Provide the [X, Y] coordinate of the cell's center where the given text is located.  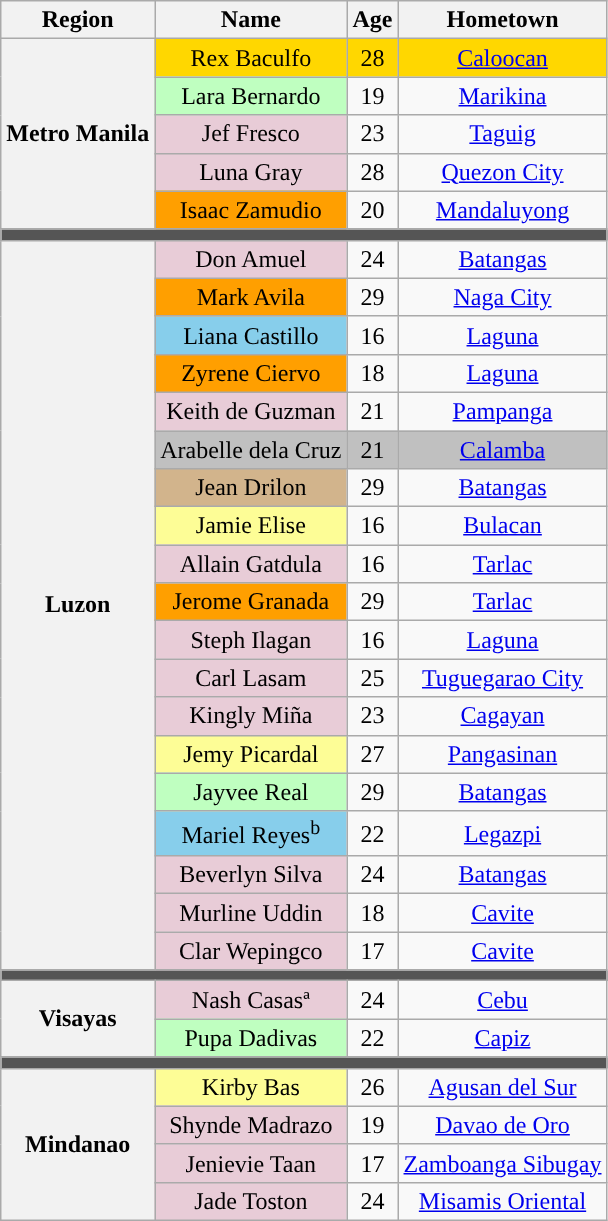
25 [372, 678]
Quezon City [502, 172]
Mark Avila [251, 297]
Zyrene Ciervo [251, 373]
Carl Lasam [251, 678]
Kingly Miña [251, 716]
Age [372, 20]
Clar Wepingco [251, 951]
Steph Ilagan [251, 640]
Keith de Guzman [251, 411]
Don Amuel [251, 259]
Jef Fresco [251, 134]
Tuguegarao City [502, 678]
Jenievie Taan [251, 1163]
Jayvee Real [251, 792]
Jemy Picardal [251, 754]
Agusan del Sur [502, 1087]
Naga City [502, 297]
Bulacan [502, 526]
Mandaluyong [502, 210]
Cebu [502, 1000]
Metro Manila [78, 134]
Cagayan [502, 716]
Beverlyn Silva [251, 875]
20 [372, 210]
Pampanga [502, 411]
Jamie Elise [251, 526]
Misamis Oriental [502, 1201]
Shynde Madrazo [251, 1125]
Luzon [78, 605]
Caloocan [502, 58]
27 [372, 754]
Jerome Granada [251, 602]
Luna Gray [251, 172]
Lara Bernardo [251, 96]
Allain Gatdula [251, 564]
Pupa Dadivas [251, 1038]
Mariel Reyesb [251, 834]
Jean Drilon [251, 488]
Liana Castillo [251, 335]
Zamboanga Sibugay [502, 1163]
Davao de Oro [502, 1125]
Legazpi [502, 834]
Pangasinan [502, 754]
Capiz [502, 1038]
26 [372, 1087]
Hometown [502, 20]
Nash Casasª [251, 1000]
Arabelle dela Cruz [251, 449]
Kirby Bas [251, 1087]
Region [78, 20]
Visayas [78, 1019]
Rex Baculfo [251, 58]
Taguig [502, 134]
Marikina [502, 96]
Jade Toston [251, 1201]
Murline Uddin [251, 913]
Name [251, 20]
Isaac Zamudio [251, 210]
Mindanao [78, 1144]
Calamba [502, 449]
